Scan for the cell matching the given text and deliver its (X, Y) coordinate at center. 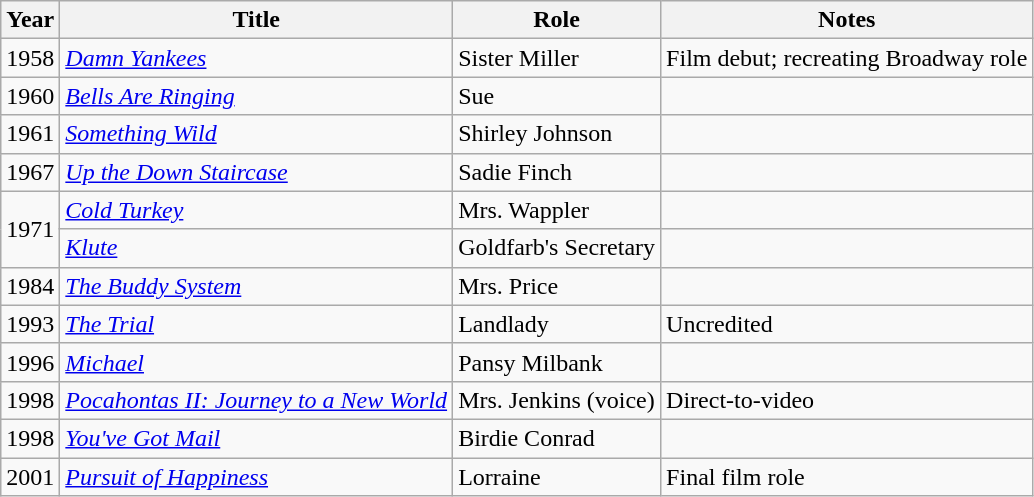
1996 (30, 362)
Mrs. Wappler (557, 210)
Title (256, 20)
Mrs. Price (557, 286)
Role (557, 20)
Damn Yankees (256, 58)
Year (30, 20)
1967 (30, 172)
Sister Miller (557, 58)
Mrs. Jenkins (voice) (557, 400)
The Buddy System (256, 286)
1971 (30, 229)
Cold Turkey (256, 210)
2001 (30, 477)
Sadie Finch (557, 172)
You've Got Mail (256, 438)
Goldfarb's Secretary (557, 248)
Film debut; recreating Broadway role (847, 58)
Lorraine (557, 477)
Uncredited (847, 324)
Pursuit of Happiness (256, 477)
Shirley Johnson (557, 134)
Bells Are Ringing (256, 96)
Klute (256, 248)
Final film role (847, 477)
Sue (557, 96)
1958 (30, 58)
The Trial (256, 324)
1984 (30, 286)
Birdie Conrad (557, 438)
Something Wild (256, 134)
1993 (30, 324)
1961 (30, 134)
Pansy Milbank (557, 362)
Direct-to-video (847, 400)
Notes (847, 20)
1960 (30, 96)
Michael (256, 362)
Landlady (557, 324)
Up the Down Staircase (256, 172)
Pocahontas II: Journey to a New World (256, 400)
